Identify which cell holds the provided text, then report its (x, y) central coordinate. 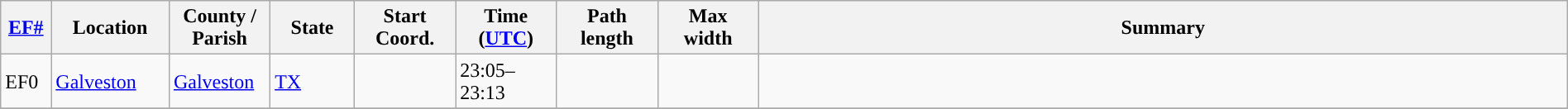
EF0 (26, 81)
Summary (1163, 28)
TX (313, 81)
23:05–23:13 (506, 81)
Time (UTC) (506, 28)
Max width (708, 28)
County / Parish (219, 28)
Location (111, 28)
Start Coord. (404, 28)
State (313, 28)
Path length (607, 28)
EF# (26, 28)
